Detect which cell encompasses the target text, then output its [x, y] center coordinate. 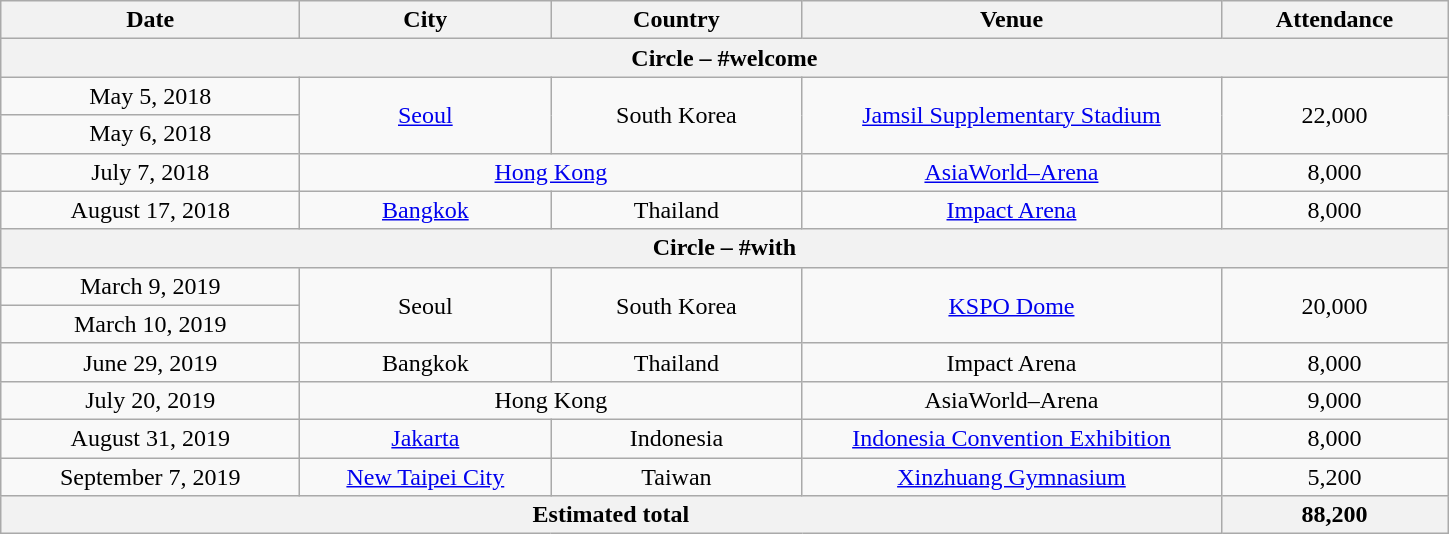
March 9, 2019 [150, 286]
Attendance [1334, 20]
Circle – #welcome [724, 58]
Taiwan [676, 477]
New Taipei City [426, 477]
20,000 [1334, 305]
June 29, 2019 [150, 362]
88,200 [1334, 515]
Indonesia [676, 438]
Date [150, 20]
July 7, 2018 [150, 172]
9,000 [1334, 400]
August 31, 2019 [150, 438]
July 20, 2019 [150, 400]
Estimated total [611, 515]
Country [676, 20]
September 7, 2019 [150, 477]
August 17, 2018 [150, 210]
Indonesia Convention Exhibition [1012, 438]
Jamsil Supplementary Stadium [1012, 115]
KSPO Dome [1012, 305]
May 5, 2018 [150, 96]
Xinzhuang Gymnasium [1012, 477]
City [426, 20]
5,200 [1334, 477]
Jakarta [426, 438]
March 10, 2019 [150, 324]
22,000 [1334, 115]
Circle – #with [724, 248]
Venue [1012, 20]
May 6, 2018 [150, 134]
